Identify which cell holds the provided text, then report its [X, Y] central coordinate. 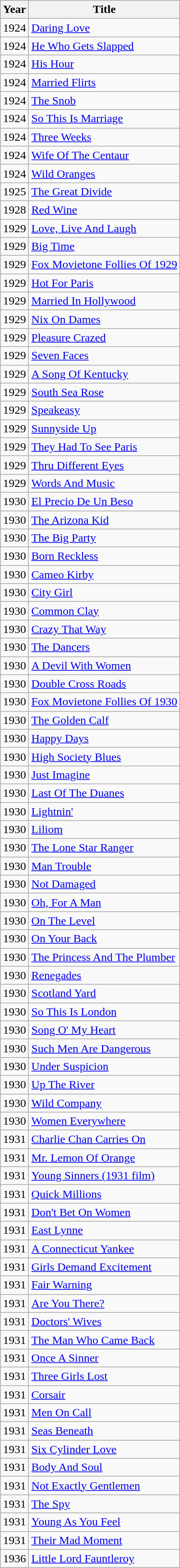
Last Of The Duanes [105, 793]
Lightnin' [105, 812]
Men On Call [105, 1413]
Big Time [105, 247]
Pleasure Crazed [105, 338]
Title [105, 10]
On Your Back [105, 939]
Such Men Are Dangerous [105, 1048]
Fair Warning [105, 1285]
Once A Sinner [105, 1358]
The Lone Star Ranger [105, 848]
Liliom [105, 830]
Renegades [105, 975]
Married In Hollywood [105, 301]
High Society Blues [105, 756]
Six Cylinder Love [105, 1449]
A Song Of Kentucky [105, 374]
Under Suspicion [105, 1066]
Wild Oranges [105, 173]
The Big Party [105, 538]
The Arizona Kid [105, 519]
Quick Millions [105, 1194]
Mr. Lemon Of Orange [105, 1158]
Women Everywhere [105, 1121]
El Precio De Un Beso [105, 501]
Man Trouble [105, 866]
Speakeasy [105, 410]
Love, Live And Laugh [105, 228]
Happy Days [105, 738]
He Who Gets Slapped [105, 46]
Just Imagine [105, 775]
On The Level [105, 921]
A Connecticut Yankee [105, 1249]
A Devil With Women [105, 666]
Seven Faces [105, 356]
1928 [14, 210]
Oh, For A Man [105, 902]
Charlie Chan Carries On [105, 1139]
So This Is London [105, 1012]
The Dancers [105, 647]
Nix On Dames [105, 319]
Thru Different Eyes [105, 465]
Song O' My Heart [105, 1030]
Not Exactly Gentlemen [105, 1486]
Sunnyside Up [105, 429]
Scotland Yard [105, 993]
The Spy [105, 1504]
Are You There? [105, 1303]
Crazy That Way [105, 629]
Three Weeks [105, 137]
Wife Of The Centaur [105, 155]
East Lynne [105, 1230]
The Great Divide [105, 192]
1925 [14, 192]
Girls Demand Excitement [105, 1267]
Don't Bet On Women [105, 1212]
Fox Movietone Follies Of 1930 [105, 702]
Doctors' Wives [105, 1321]
Married Flirts [105, 82]
Fox Movietone Follies Of 1929 [105, 265]
Double Cross Roads [105, 684]
Seas Beneath [105, 1431]
The Man Who Came Back [105, 1340]
Year [14, 10]
The Golden Calf [105, 720]
Their Mad Moment [105, 1540]
Daring Love [105, 28]
Hot For Paris [105, 283]
The Snob [105, 101]
So This Is Marriage [105, 119]
City Girl [105, 593]
Common Clay [105, 611]
Three Girls Lost [105, 1376]
His Hour [105, 64]
Words And Music [105, 483]
They Had To See Paris [105, 447]
Not Damaged [105, 884]
Red Wine [105, 210]
Cameo Kirby [105, 575]
Wild Company [105, 1103]
Little Lord Fauntleroy [105, 1558]
1936 [14, 1558]
South Sea Rose [105, 392]
Up The River [105, 1084]
The Princess And The Plumber [105, 957]
Young As You Feel [105, 1522]
Young Sinners (1931 film) [105, 1176]
Born Reckless [105, 556]
Body And Soul [105, 1467]
Corsair [105, 1395]
